Locate the cell with the specified text and output its [X, Y] center coordinate. 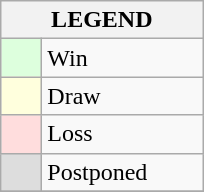
LEGEND [102, 20]
Postponed [122, 172]
Win [122, 58]
Loss [122, 134]
Draw [122, 96]
